From the cell containing the given text, extract its center point as [x, y] coordinate. 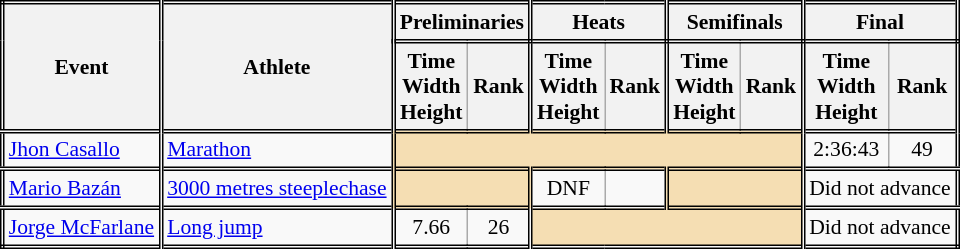
Semifinals [735, 22]
7.66 [430, 228]
Long jump [277, 228]
DNF [568, 190]
26 [500, 228]
Heats [599, 22]
3000 metres steeplechase [277, 190]
Marathon [277, 150]
2:36:43 [846, 150]
Jorge McFarlane [81, 228]
Event [81, 67]
Jhon Casallo [81, 150]
Athlete [277, 67]
49 [924, 150]
Mario Bazán [81, 190]
Final [880, 22]
Preliminaries [462, 22]
